Provide the (X, Y) coordinate of the cell's center where the given text is located.  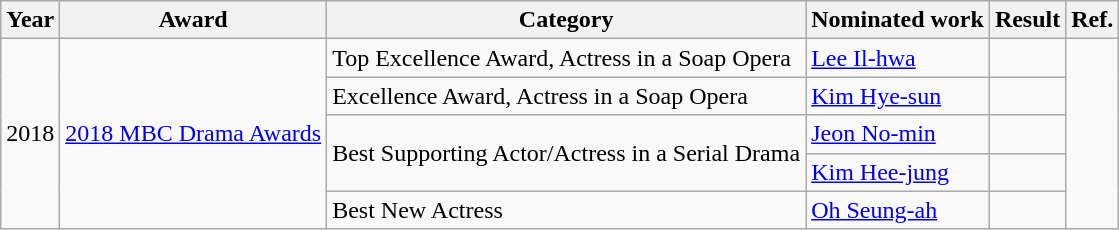
Award (194, 20)
Jeon No-min (898, 134)
Best New Actress (566, 210)
Category (566, 20)
Top Excellence Award, Actress in a Soap Opera (566, 58)
Kim Hye-sun (898, 96)
Lee Il-hwa (898, 58)
Excellence Award, Actress in a Soap Opera (566, 96)
Kim Hee-jung (898, 172)
Best Supporting Actor/Actress in a Serial Drama (566, 153)
Nominated work (898, 20)
2018 MBC Drama Awards (194, 134)
2018 (30, 134)
Oh Seung-ah (898, 210)
Year (30, 20)
Result (1027, 20)
Ref. (1092, 20)
